Pinpoint the cell where the given text exists, returning its [x, y] midpoint coordinate. 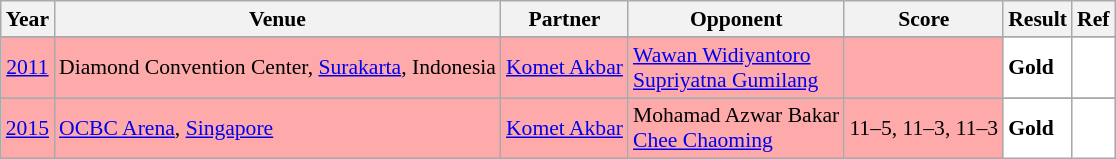
Venue [278, 19]
Diamond Convention Center, Surakarta, Indonesia [278, 68]
Opponent [736, 19]
Mohamad Azwar Bakar Chee Chaoming [736, 128]
Year [28, 19]
Result [1038, 19]
Wawan Widiyantoro Supriyatna Gumilang [736, 68]
2015 [28, 128]
Score [924, 19]
Ref [1093, 19]
2011 [28, 68]
11–5, 11–3, 11–3 [924, 128]
OCBC Arena, Singapore [278, 128]
Partner [564, 19]
